From the cell containing the given text, extract its center point as [x, y] coordinate. 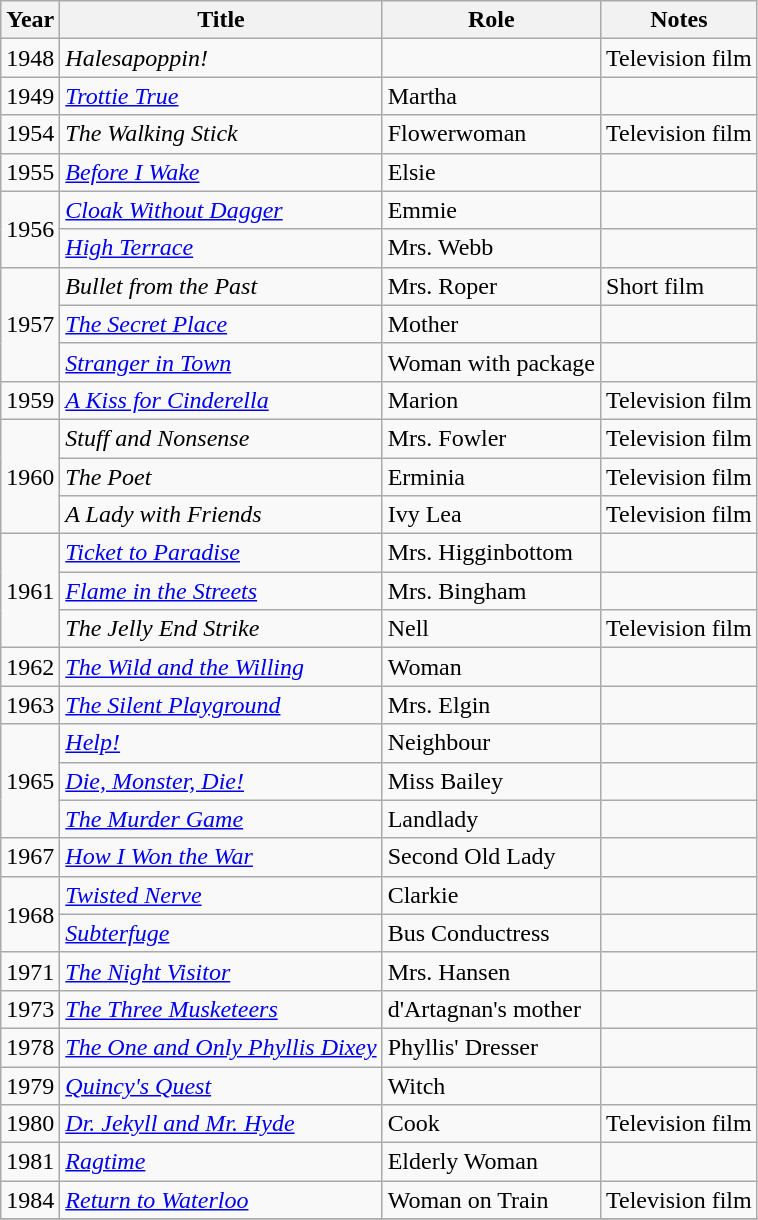
The Murder Game [221, 819]
A Kiss for Cinderella [221, 400]
Quincy's Quest [221, 1085]
Woman with package [491, 362]
Emmie [491, 210]
1962 [30, 667]
Mrs. Bingham [491, 591]
Before I Wake [221, 172]
1949 [30, 96]
Ivy Lea [491, 515]
1981 [30, 1162]
Erminia [491, 477]
Subterfuge [221, 933]
Stuff and Nonsense [221, 438]
1954 [30, 134]
Woman on Train [491, 1200]
Trottie True [221, 96]
Marion [491, 400]
1967 [30, 857]
Miss Bailey [491, 781]
Mother [491, 324]
1960 [30, 476]
Twisted Nerve [221, 895]
1957 [30, 324]
1984 [30, 1200]
Short film [680, 286]
1963 [30, 705]
The Wild and the Willing [221, 667]
Dr. Jekyll and Mr. Hyde [221, 1124]
1955 [30, 172]
Landlady [491, 819]
Nell [491, 629]
Mrs. Higginbottom [491, 553]
The Silent Playground [221, 705]
1978 [30, 1047]
Role [491, 20]
Year [30, 20]
1948 [30, 58]
Mrs. Elgin [491, 705]
1965 [30, 781]
Cloak Without Dagger [221, 210]
Flowerwoman [491, 134]
Martha [491, 96]
Mrs. Roper [491, 286]
Mrs. Webb [491, 248]
Flame in the Streets [221, 591]
Woman [491, 667]
The Walking Stick [221, 134]
Notes [680, 20]
Help! [221, 743]
Elderly Woman [491, 1162]
Witch [491, 1085]
Bus Conductress [491, 933]
High Terrace [221, 248]
1959 [30, 400]
Neighbour [491, 743]
How I Won the War [221, 857]
The Poet [221, 477]
1971 [30, 971]
1980 [30, 1124]
1973 [30, 1009]
Mrs. Hansen [491, 971]
1961 [30, 591]
The Secret Place [221, 324]
Die, Monster, Die! [221, 781]
Phyllis' Dresser [491, 1047]
Title [221, 20]
Stranger in Town [221, 362]
Elsie [491, 172]
Clarkie [491, 895]
Mrs. Fowler [491, 438]
1956 [30, 229]
Cook [491, 1124]
The Jelly End Strike [221, 629]
The One and Only Phyllis Dixey [221, 1047]
Return to Waterloo [221, 1200]
The Three Musketeers [221, 1009]
d'Artagnan's mother [491, 1009]
Halesapoppin! [221, 58]
Second Old Lady [491, 857]
1979 [30, 1085]
Bullet from the Past [221, 286]
1968 [30, 914]
A Lady with Friends [221, 515]
Ticket to Paradise [221, 553]
The Night Visitor [221, 971]
Ragtime [221, 1162]
